Return [X, Y] of the center of cell containing provided text 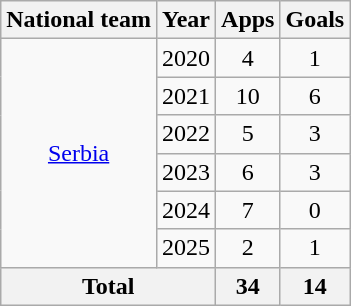
2 [248, 248]
Year [186, 20]
10 [248, 96]
7 [248, 210]
Total [108, 286]
Goals [315, 20]
2021 [186, 96]
Apps [248, 20]
2025 [186, 248]
National team [79, 20]
2020 [186, 58]
2024 [186, 210]
34 [248, 286]
4 [248, 58]
5 [248, 134]
2022 [186, 134]
2023 [186, 172]
14 [315, 286]
Serbia [79, 153]
0 [315, 210]
